For the text-containing cell, return its midpoint in [x, y] coordinate format. 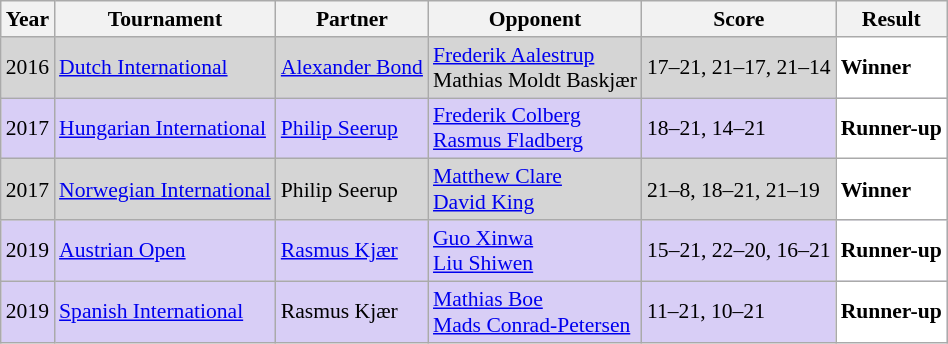
Score [739, 19]
Alexander Bond [352, 68]
18–21, 14–21 [739, 128]
Spanish International [165, 312]
Austrian Open [165, 250]
15–21, 22–20, 16–21 [739, 250]
Result [892, 19]
Partner [352, 19]
Hungarian International [165, 128]
21–8, 18–21, 21–19 [739, 190]
Tournament [165, 19]
Guo Xinwa Liu Shiwen [535, 250]
2016 [28, 68]
Norwegian International [165, 190]
Opponent [535, 19]
Matthew Clare David King [535, 190]
17–21, 21–17, 21–14 [739, 68]
Frederik Colberg Rasmus Fladberg [535, 128]
Year [28, 19]
Frederik Aalestrup Mathias Moldt Baskjær [535, 68]
11–21, 10–21 [739, 312]
Dutch International [165, 68]
Mathias Boe Mads Conrad-Petersen [535, 312]
